Provide the [x, y] coordinate of the cell's center where the given text is located.  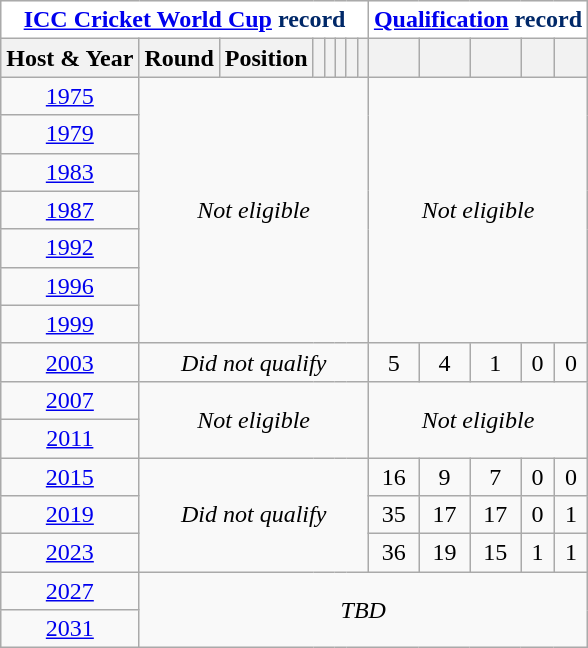
36 [394, 553]
15 [496, 553]
2019 [70, 515]
4 [444, 362]
ICC Cricket World Cup record [185, 20]
19 [444, 553]
2011 [70, 438]
5 [394, 362]
Round [179, 58]
Position [266, 58]
2007 [70, 400]
16 [394, 477]
2023 [70, 553]
1983 [70, 172]
2015 [70, 477]
2031 [70, 629]
Qualification record [478, 20]
2003 [70, 362]
1987 [70, 210]
7 [496, 477]
1996 [70, 286]
TBD [364, 610]
35 [394, 515]
Host & Year [70, 58]
1992 [70, 248]
9 [444, 477]
1999 [70, 324]
2027 [70, 591]
1979 [70, 134]
1975 [70, 96]
